Return (X, Y) of the center of cell containing provided text 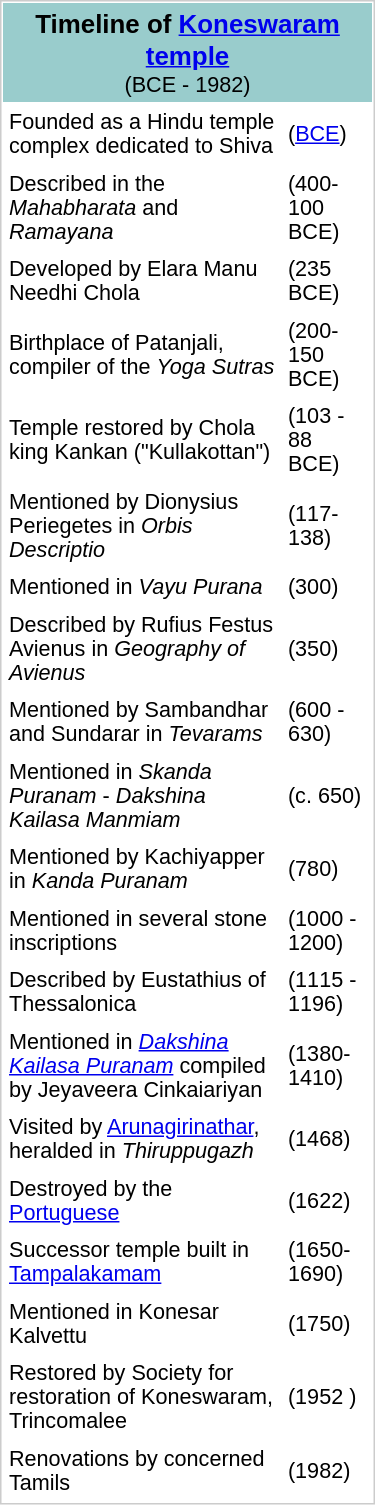
Mentioned in Vayu Purana (142, 586)
Developed by Elara Manu Needhi Chola (142, 280)
Restored by Society for restoration of Koneswaram, Trincomalee (142, 1396)
Described in the Mahabharata and Ramayana (142, 207)
(103 - 88 BCE) (327, 440)
(300) (327, 586)
Birthplace of Patanjali, compiler of the Yoga Sutras (142, 354)
Described by Eustathius of Thessalonica (142, 992)
(117-138) (327, 525)
(1650-1690) (327, 1262)
Destroyed by the Portuguese (142, 1200)
Founded as a Hindu temple complex dedicated to Shiva (142, 134)
Mentioned by Sambandhar and Sundarar in Tevarams (142, 722)
(1468) (327, 1138)
Renovations by concerned Tamils (142, 1470)
(235 BCE) (327, 280)
(780) (327, 868)
Successor temple built in Tampalakamam (142, 1262)
(1000 - 1200) (327, 930)
(1982) (327, 1470)
(c. 650) (327, 795)
Temple restored by Chola king Kankan ("Kullakottan") (142, 440)
Visited by Arunagirinathar, heralded in Thiruppugazh (142, 1138)
(1115 - 1196) (327, 992)
Mentioned in several stone inscriptions (142, 930)
(400-100 BCE) (327, 207)
Mentioned by Kachiyapper in Kanda Puranam (142, 868)
(1750) (327, 1323)
Mentioned in Konesar Kalvettu (142, 1323)
(350) (327, 648)
Mentioned by Dionysius Periegetes in Orbis Descriptio (142, 525)
(200-150 BCE) (327, 354)
(1952 ) (327, 1396)
(1380-1410) (327, 1065)
(BCE) (327, 134)
Described by Rufius Festus Avienus in Geography of Avienus (142, 648)
Mentioned in Dakshina Kailasa Puranam compiled by Jeyaveera Cinkaiariyan (142, 1065)
(1622) (327, 1200)
Timeline of Koneswaram temple (BCE - 1982) (188, 52)
Mentioned in Skanda Puranam - Dakshina Kailasa Manmiam (142, 795)
(600 - 630) (327, 722)
